Scan for the cell matching the given text and deliver its (X, Y) coordinate at center. 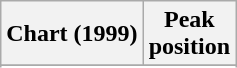
Peakposition (189, 34)
Chart (1999) (72, 34)
